Pinpoint the cell where the given text exists, returning its (x, y) midpoint coordinate. 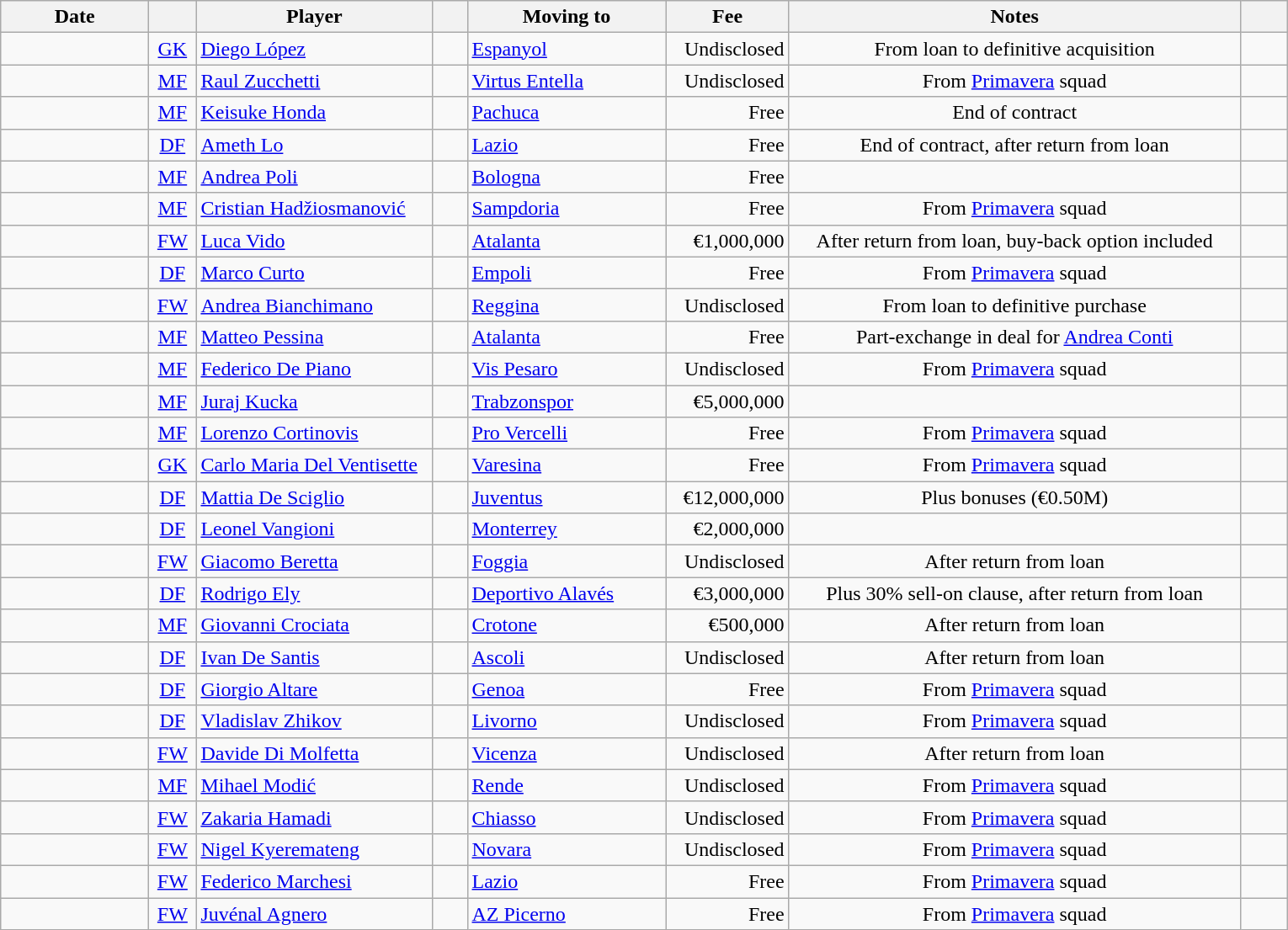
Diego López (315, 49)
Vladislav Zhikov (315, 721)
Mattia De Sciglio (315, 497)
Part-exchange in deal for Andrea Conti (1014, 337)
Zakaria Hamadi (315, 817)
Espanyol (567, 49)
Livorno (567, 721)
Rende (567, 785)
Novara (567, 849)
Monterrey (567, 529)
Foggia (567, 561)
Varesina (567, 465)
Pro Vercelli (567, 433)
Sampdoria (567, 209)
Reggina (567, 305)
€2,000,000 (727, 529)
End of contract (1014, 113)
From loan to definitive acquisition (1014, 49)
€5,000,000 (727, 401)
Genoa (567, 689)
€12,000,000 (727, 497)
Vis Pesaro (567, 369)
Mihael Modić (315, 785)
Ivan De Santis (315, 657)
Marco Curto (315, 273)
Andrea Poli (315, 177)
Player (315, 17)
Plus 30% sell-on clause, after return from loan (1014, 593)
Juventus (567, 497)
Juvénal Agnero (315, 913)
Deportivo Alavés (567, 593)
Plus bonuses (€0.50M) (1014, 497)
Fee (727, 17)
Nigel Kyeremateng (315, 849)
Virtus Entella (567, 81)
Leonel Vangioni (315, 529)
Giorgio Altare (315, 689)
Chiasso (567, 817)
Bologna (567, 177)
Federico Marchesi (315, 881)
Rodrigo Ely (315, 593)
Luca Vido (315, 241)
Notes (1014, 17)
End of contract, after return from loan (1014, 145)
Ameth Lo (315, 145)
Davide Di Molfetta (315, 753)
€1,000,000 (727, 241)
Andrea Bianchimano (315, 305)
After return from loan, buy-back option included (1014, 241)
Cristian Hadžiosmanović (315, 209)
Moving to (567, 17)
AZ Picerno (567, 913)
Pachuca (567, 113)
Vicenza (567, 753)
Juraj Kucka (315, 401)
€500,000 (727, 625)
Raul Zucchetti (315, 81)
Crotone (567, 625)
Ascoli (567, 657)
Matteo Pessina (315, 337)
€3,000,000 (727, 593)
Trabzonspor (567, 401)
Date (75, 17)
Carlo Maria Del Ventisette (315, 465)
Federico De Piano (315, 369)
Giovanni Crociata (315, 625)
From loan to definitive purchase (1014, 305)
Giacomo Beretta (315, 561)
Empoli (567, 273)
Keisuke Honda (315, 113)
Lorenzo Cortinovis (315, 433)
